Determine the [x, y] coordinate at the center of the cell enclosing the given text.  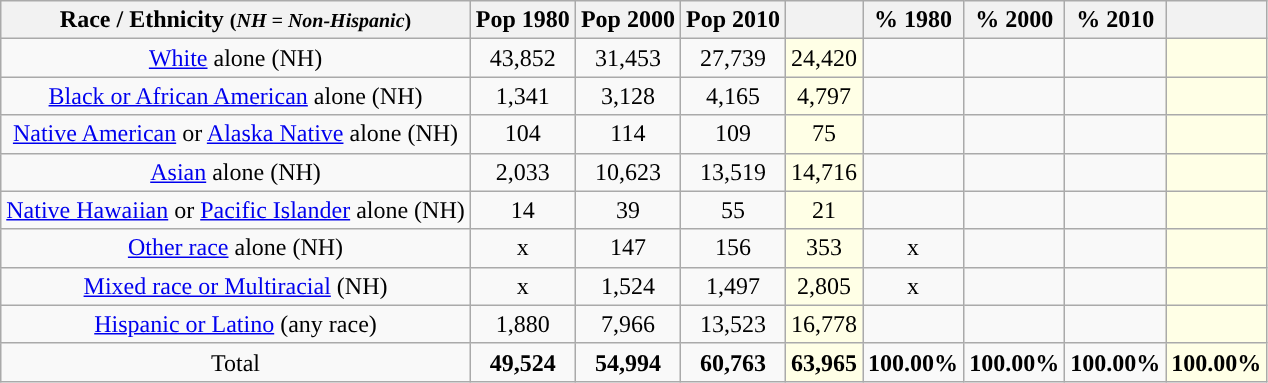
Hispanic or Latino (any race) [236, 324]
114 [628, 134]
49,524 [522, 362]
13,519 [732, 172]
% 1980 [914, 20]
147 [628, 248]
353 [824, 248]
24,420 [824, 58]
27,739 [732, 58]
Pop 2000 [628, 20]
White alone (NH) [236, 58]
Pop 1980 [522, 20]
104 [522, 134]
Pop 2010 [732, 20]
Asian alone (NH) [236, 172]
16,778 [824, 324]
39 [628, 210]
2,033 [522, 172]
Black or African American alone (NH) [236, 96]
55 [732, 210]
10,623 [628, 172]
Native Hawaiian or Pacific Islander alone (NH) [236, 210]
43,852 [522, 58]
54,994 [628, 362]
13,523 [732, 324]
Other race alone (NH) [236, 248]
4,797 [824, 96]
109 [732, 134]
% 2010 [1116, 20]
21 [824, 210]
2,805 [824, 286]
1,880 [522, 324]
1,524 [628, 286]
63,965 [824, 362]
Race / Ethnicity (NH = Non-Hispanic) [236, 20]
156 [732, 248]
3,128 [628, 96]
Native American or Alaska Native alone (NH) [236, 134]
4,165 [732, 96]
31,453 [628, 58]
1,497 [732, 286]
7,966 [628, 324]
% 2000 [1014, 20]
Total [236, 362]
60,763 [732, 362]
1,341 [522, 96]
75 [824, 134]
14 [522, 210]
14,716 [824, 172]
Mixed race or Multiracial (NH) [236, 286]
